Return [x, y] of the center of cell containing provided text 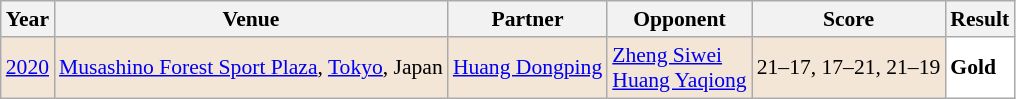
Year [28, 19]
21–17, 17–21, 21–19 [849, 68]
Huang Dongping [528, 68]
Gold [980, 68]
2020 [28, 68]
Zheng Siwei Huang Yaqiong [679, 68]
Result [980, 19]
Score [849, 19]
Venue [251, 19]
Opponent [679, 19]
Musashino Forest Sport Plaza, Tokyo, Japan [251, 68]
Partner [528, 19]
